Search for the cell housing the specified text and yield its (X, Y) center coordinate. 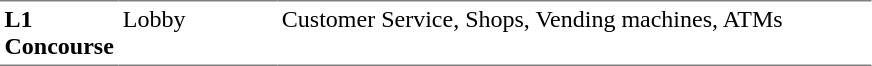
L1Concourse (59, 33)
Customer Service, Shops, Vending machines, ATMs (574, 33)
Lobby (198, 33)
